Return [X, Y] of the center of cell containing provided text 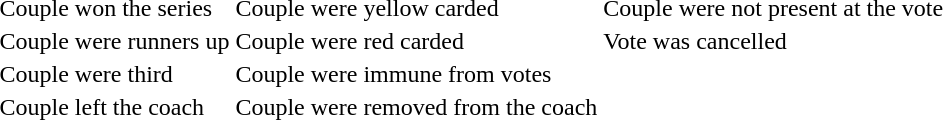
Couple were red carded [416, 41]
Couple were immune from votes [416, 74]
